From the cell containing the given text, extract its center point as [X, Y] coordinate. 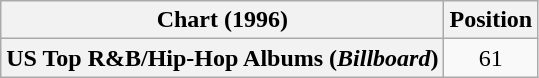
US Top R&B/Hip-Hop Albums (Billboard) [222, 58]
Chart (1996) [222, 20]
61 [491, 58]
Position [491, 20]
